Scan for the cell matching the given text and deliver its (X, Y) coordinate at center. 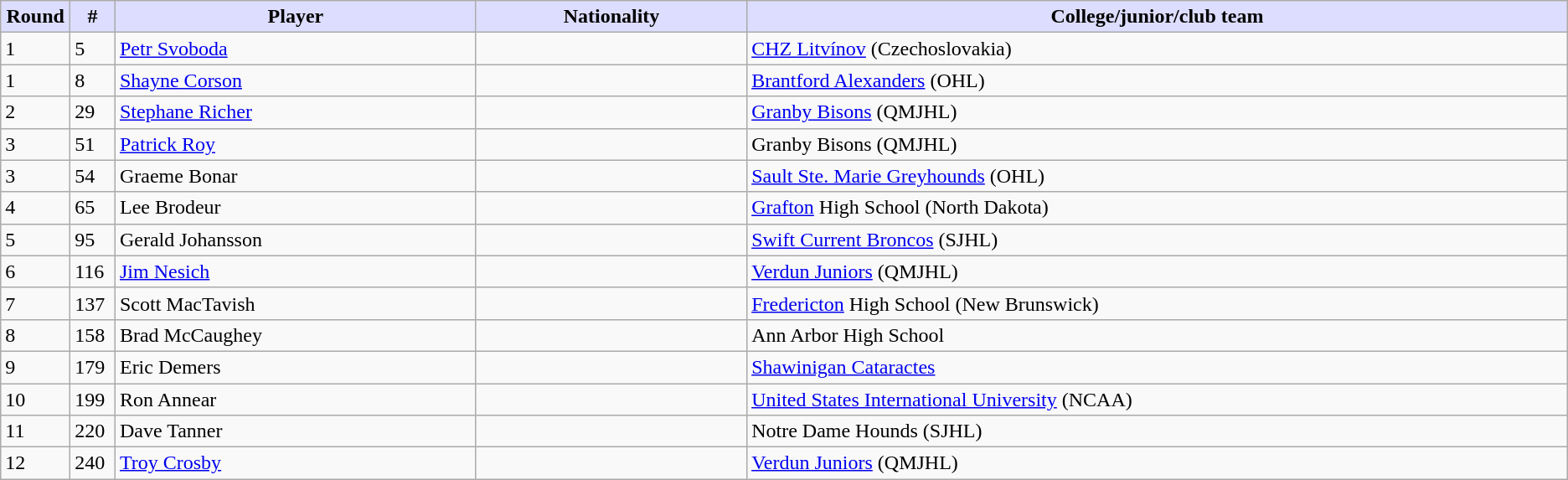
Sault Ste. Marie Greyhounds (OHL) (1158, 176)
Notre Dame Hounds (SJHL) (1158, 431)
Graeme Bonar (295, 176)
Scott MacTavish (295, 303)
Fredericton High School (New Brunswick) (1158, 303)
Jim Nesich (295, 271)
240 (93, 463)
Eric Demers (295, 367)
Player (295, 17)
179 (93, 367)
Brantford Alexanders (OHL) (1158, 80)
11 (35, 431)
10 (35, 400)
Gerald Johansson (295, 240)
Round (35, 17)
54 (93, 176)
95 (93, 240)
29 (93, 112)
2 (35, 112)
199 (93, 400)
65 (93, 208)
51 (93, 144)
Grafton High School (North Dakota) (1158, 208)
# (93, 17)
6 (35, 271)
220 (93, 431)
Patrick Roy (295, 144)
Lee Brodeur (295, 208)
Nationality (611, 17)
4 (35, 208)
Ann Arbor High School (1158, 335)
CHZ Litvínov (Czechoslovakia) (1158, 49)
Troy Crosby (295, 463)
Dave Tanner (295, 431)
College/junior/club team (1158, 17)
116 (93, 271)
Ron Annear (295, 400)
Petr Svoboda (295, 49)
Swift Current Broncos (SJHL) (1158, 240)
9 (35, 367)
United States International University (NCAA) (1158, 400)
158 (93, 335)
7 (35, 303)
137 (93, 303)
Brad McCaughey (295, 335)
Stephane Richer (295, 112)
Shawinigan Cataractes (1158, 367)
12 (35, 463)
Shayne Corson (295, 80)
